Scan for the cell matching the given text and deliver its [x, y] coordinate at center. 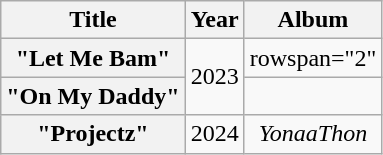
"Let Me Bam" [93, 58]
"On My Daddy" [93, 96]
rowspan="2" [313, 58]
YonaaThon [313, 134]
"Projectz" [93, 134]
Year [214, 20]
Title [93, 20]
Album [313, 20]
2024 [214, 134]
2023 [214, 77]
